Output the (x, y) coordinate of the center of the cell containing the given text.  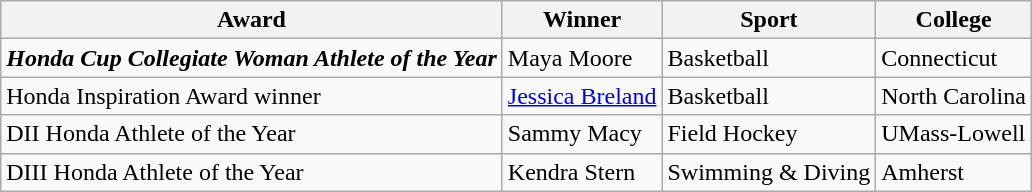
Kendra Stern (582, 172)
Jessica Breland (582, 96)
College (954, 20)
Award (252, 20)
UMass-Lowell (954, 134)
DII Honda Athlete of the Year (252, 134)
Amherst (954, 172)
North Carolina (954, 96)
Maya Moore (582, 58)
Sammy Macy (582, 134)
Swimming & Diving (769, 172)
Honda Cup Collegiate Woman Athlete of the Year (252, 58)
Connecticut (954, 58)
Field Hockey (769, 134)
DIII Honda Athlete of the Year (252, 172)
Sport (769, 20)
Winner (582, 20)
Honda Inspiration Award winner (252, 96)
